Return the (X, Y) coordinate for the center point of the cell that contains the specified text.  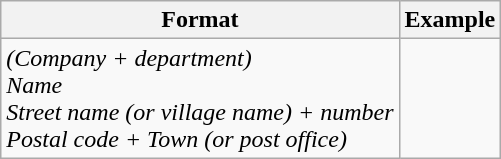
Example (450, 20)
(Company + department) Name Street name (or village name) + number Postal code + Town (or post office) (200, 98)
Format (200, 20)
